Output the (X, Y) coordinate of the center of the cell containing the given text.  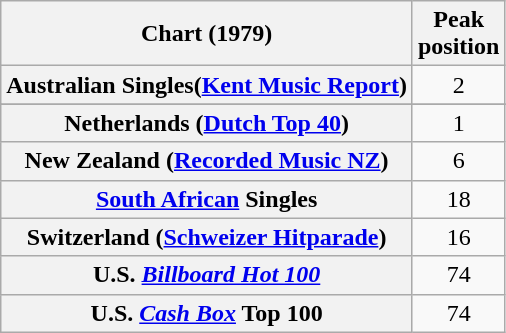
U.S. Cash Box Top 100 (207, 313)
1 (458, 123)
South African Singles (207, 199)
Peakposition (458, 34)
2 (458, 85)
Australian Singles(Kent Music Report) (207, 85)
New Zealand (Recorded Music NZ) (207, 161)
Chart (1979) (207, 34)
18 (458, 199)
Switzerland (Schweizer Hitparade) (207, 237)
U.S. Billboard Hot 100 (207, 275)
16 (458, 237)
6 (458, 161)
Netherlands (Dutch Top 40) (207, 123)
